Output the (X, Y) coordinate of the center of the cell containing the given text.  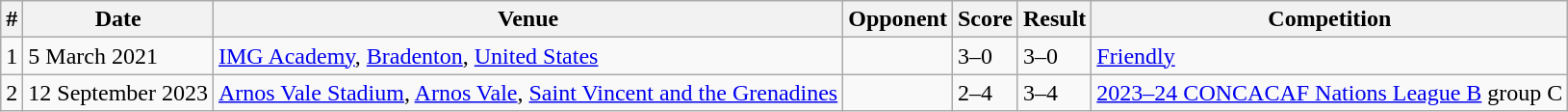
Competition (1330, 19)
1 (12, 56)
5 March 2021 (118, 56)
Score (985, 19)
Arnos Vale Stadium, Arnos Vale, Saint Vincent and the Grenadines (528, 93)
12 September 2023 (118, 93)
IMG Academy, Bradenton, United States (528, 56)
Venue (528, 19)
Opponent (898, 19)
# (12, 19)
Result (1054, 19)
2–4 (985, 93)
Friendly (1330, 56)
2023–24 CONCACAF Nations League B group C (1330, 93)
Date (118, 19)
2 (12, 93)
3–4 (1054, 93)
